Extract the [x, y] coordinate from the center of the cell holding the provided text.  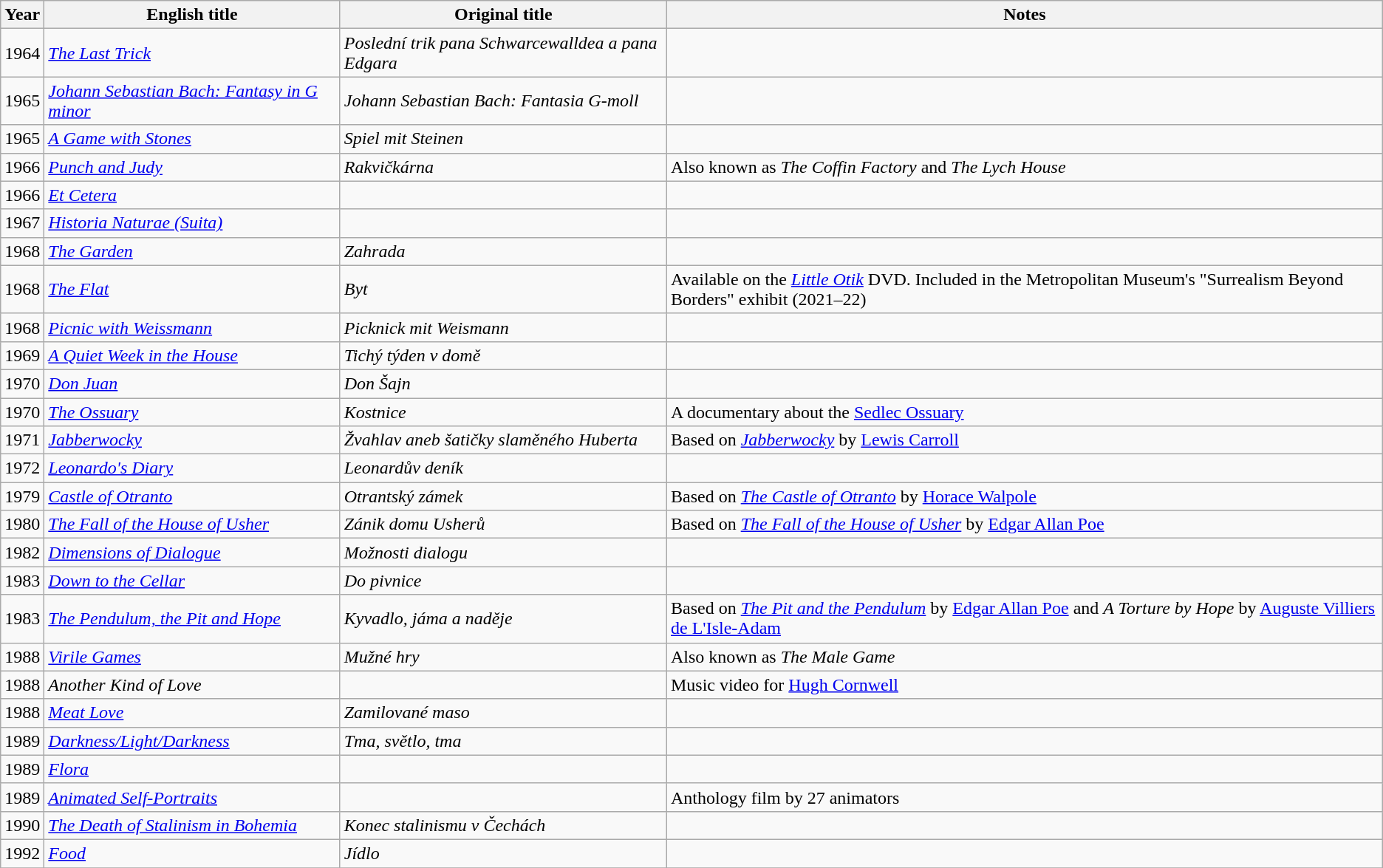
The Death of Stalinism in Bohemia [192, 825]
Mužné hry [503, 657]
Kyvadlo, jáma a naděje [503, 619]
1971 [22, 440]
Food [192, 853]
The Pendulum, the Pit and Hope [192, 619]
Animated Self-Portraits [192, 797]
Picnic with Weissmann [192, 327]
Leonardův deník [503, 468]
Another Kind of Love [192, 685]
Žvahlav aneb šatičky slaměného Huberta [503, 440]
1979 [22, 496]
Available on the Little Otik DVD. Included in the Metropolitan Museum's "Surrealism Beyond Borders" exhibit (2021–22) [1024, 290]
Konec stalinismu v Čechách [503, 825]
1980 [22, 524]
Original title [503, 15]
Tichý týden v domě [503, 355]
1992 [22, 853]
Rakvičkárna [503, 167]
Kostnice [503, 411]
Also known as The Male Game [1024, 657]
Jídlo [503, 853]
Picknick mit Weismann [503, 327]
Also known as The Coffin Factory and The Lych House [1024, 167]
Do pivnice [503, 581]
Music video for Hugh Cornwell [1024, 685]
Možnosti dialogu [503, 553]
Based on The Castle of Otranto by Horace Walpole [1024, 496]
1972 [22, 468]
A Game with Stones [192, 139]
1967 [22, 223]
Zánik domu Usherů [503, 524]
Don Juan [192, 383]
1982 [22, 553]
Poslední trik pana Schwarcewalldea a pana Edgara [503, 53]
Meat Love [192, 713]
Otrantský zámek [503, 496]
Down to the Cellar [192, 581]
Castle of Otranto [192, 496]
Tma, světlo, tma [503, 741]
Based on The Fall of the House of Usher by Edgar Allan Poe [1024, 524]
The Garden [192, 251]
Johann Sebastian Bach: Fantasy in G minor [192, 100]
1969 [22, 355]
Based on Jabberwocky by Lewis Carroll [1024, 440]
English title [192, 15]
The Fall of the House of Usher [192, 524]
Zahrada [503, 251]
Leonardo's Diary [192, 468]
A documentary about the Sedlec Ossuary [1024, 411]
Based on The Pit and the Pendulum by Edgar Allan Poe and A Torture by Hope by Auguste Villiers de L'Isle-Adam [1024, 619]
Punch and Judy [192, 167]
The Flat [192, 290]
1964 [22, 53]
Et Cetera [192, 195]
Year [22, 15]
The Last Trick [192, 53]
Anthology film by 27 animators [1024, 797]
Flora [192, 769]
1990 [22, 825]
Spiel mit Steinen [503, 139]
Notes [1024, 15]
Johann Sebastian Bach: Fantasia G-moll [503, 100]
The Ossuary [192, 411]
Darkness/Light/Darkness [192, 741]
Byt [503, 290]
Virile Games [192, 657]
Don Šajn [503, 383]
Historia Naturae (Suita) [192, 223]
Dimensions of Dialogue [192, 553]
Jabberwocky [192, 440]
Zamilované maso [503, 713]
A Quiet Week in the House [192, 355]
